Identify which cell holds the provided text, then report its [X, Y] central coordinate. 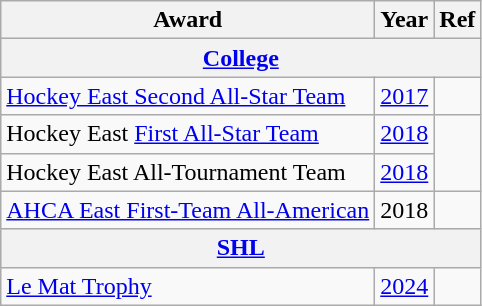
Hockey East Second All-Star Team [188, 96]
2017 [404, 96]
Ref [458, 20]
2024 [404, 286]
Hockey East All-Tournament Team [188, 172]
AHCA East First-Team All-American [188, 210]
Year [404, 20]
Award [188, 20]
Hockey East First All-Star Team [188, 134]
College [241, 58]
Le Mat Trophy [188, 286]
SHL [241, 248]
